Identify which cell holds the provided text, then report its (x, y) central coordinate. 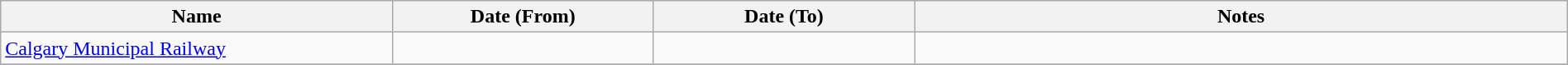
Date (From) (523, 17)
Name (197, 17)
Calgary Municipal Railway (197, 48)
Notes (1241, 17)
Date (To) (784, 17)
